Locate the cell with the specified text and output its [X, Y] center coordinate. 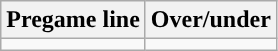
Pregame line [74, 20]
Over/under [210, 20]
